From the cell containing the given text, extract its center point as (x, y) coordinate. 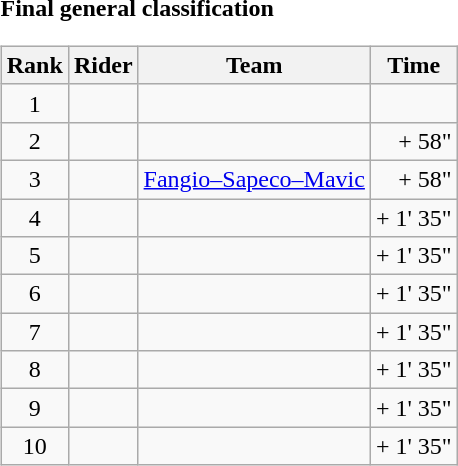
6 (34, 294)
10 (34, 446)
3 (34, 179)
7 (34, 332)
Fangio–Sapeco–Mavic (254, 179)
1 (34, 103)
Rider (103, 65)
4 (34, 217)
Rank (34, 65)
2 (34, 141)
9 (34, 408)
Time (414, 65)
5 (34, 256)
8 (34, 370)
Team (254, 65)
